Return (x, y) of the center of cell containing provided text 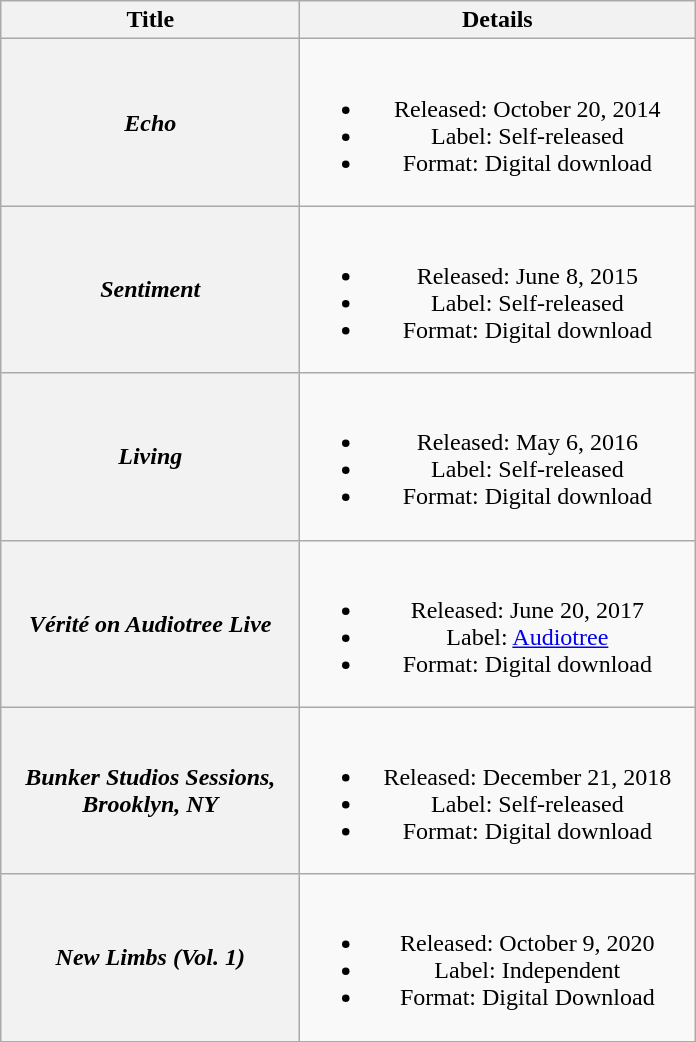
Echo (150, 122)
Released: June 8, 2015Label: Self-releasedFormat: Digital download (498, 290)
Released: October 20, 2014Label: Self-releasedFormat: Digital download (498, 122)
Bunker Studios Sessions, Brooklyn, NY (150, 790)
Details (498, 20)
Released: May 6, 2016Label: Self-releasedFormat: Digital download (498, 456)
Title (150, 20)
New Limbs (Vol. 1) (150, 958)
Vérité on Audiotree Live (150, 624)
Released: October 9, 2020Label: IndependentFormat: Digital Download (498, 958)
Released: June 20, 2017Label: AudiotreeFormat: Digital download (498, 624)
Living (150, 456)
Released: December 21, 2018Label: Self-releasedFormat: Digital download (498, 790)
Sentiment (150, 290)
